Pinpoint the cell where the given text exists, returning its (X, Y) midpoint coordinate. 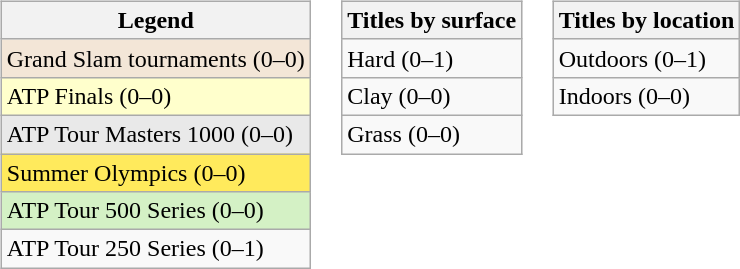
Indoors (0–0) (646, 96)
Grand Slam tournaments (0–0) (156, 58)
Summer Olympics (0–0) (156, 173)
Grass (0–0) (432, 134)
ATP Tour 250 Series (0–1) (156, 249)
Titles by surface (432, 20)
Outdoors (0–1) (646, 58)
ATP Tour Masters 1000 (0–0) (156, 134)
Legend (156, 20)
Titles by location (646, 20)
ATP Tour 500 Series (0–0) (156, 211)
ATP Finals (0–0) (156, 96)
Hard (0–1) (432, 58)
Clay (0–0) (432, 96)
